From the cell containing the given text, extract its center point as [X, Y] coordinate. 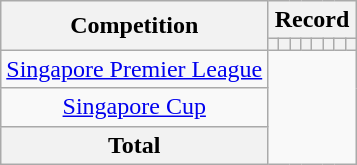
Record [312, 20]
Competition [134, 26]
Singapore Premier League [134, 69]
Total [134, 145]
Singapore Cup [134, 107]
